From the cell containing the given text, extract its center point as (x, y) coordinate. 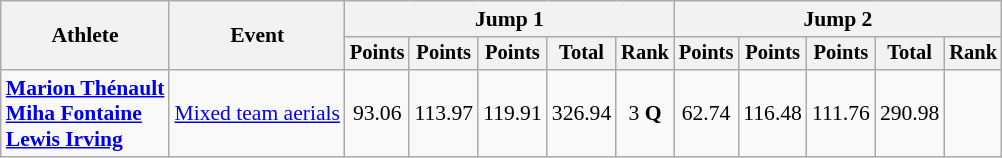
Event (257, 36)
326.94 (582, 114)
62.74 (706, 114)
116.48 (772, 114)
Athlete (86, 36)
3 Q (645, 114)
111.76 (841, 114)
290.98 (910, 114)
93.06 (377, 114)
Jump 1 (510, 19)
Jump 2 (838, 19)
119.91 (512, 114)
Marion ThénaultMiha FontaineLewis Irving (86, 114)
113.97 (444, 114)
Mixed team aerials (257, 114)
